Find where the given text appears and provide that cell's center as [x, y] coordinate. 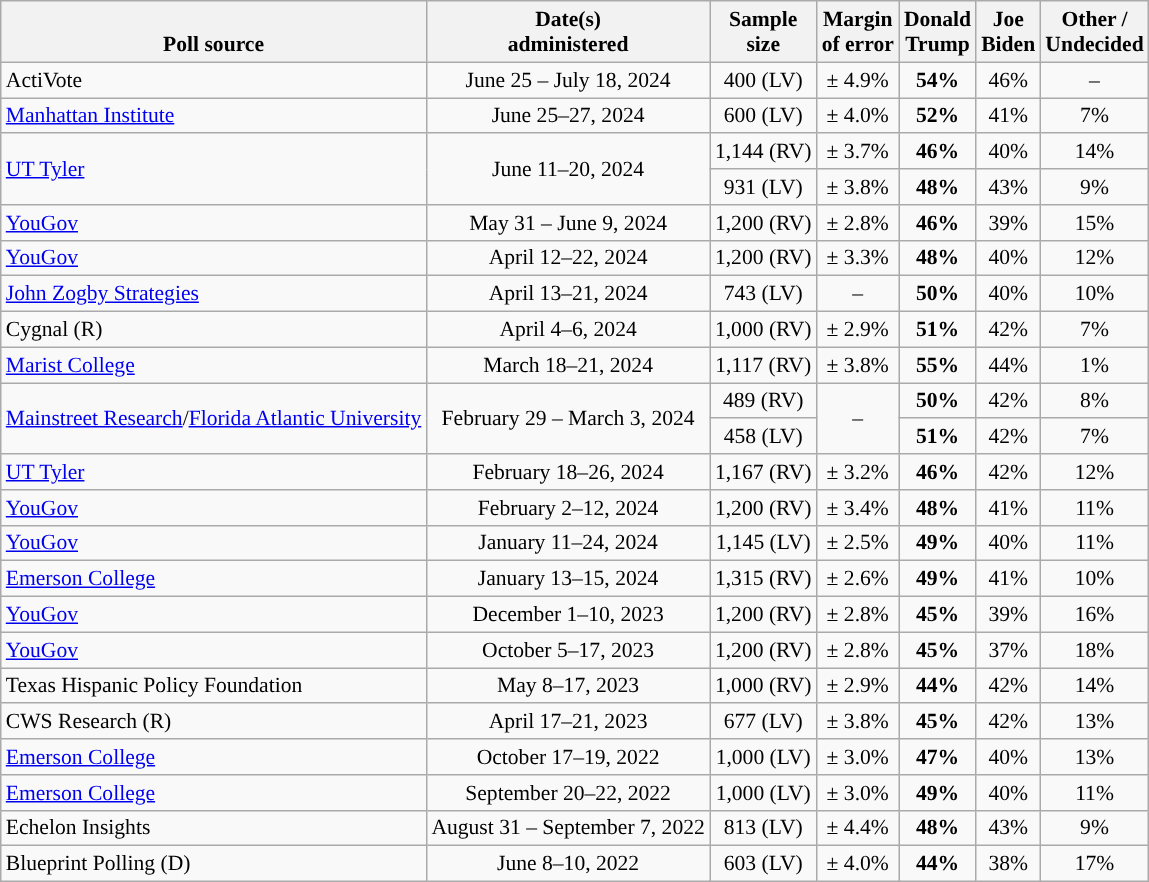
± 2.5% [858, 543]
54% [938, 80]
June 11–20, 2024 [568, 170]
± 3.7% [858, 152]
May 31 – June 9, 2024 [568, 223]
Cygnal (R) [214, 330]
17% [1094, 864]
March 18–21, 2024 [568, 365]
Samplesize [764, 32]
813 (LV) [764, 828]
489 (RV) [764, 401]
John Zogby Strategies [214, 294]
± 3.3% [858, 258]
December 1–10, 2023 [568, 615]
April 13–21, 2024 [568, 294]
931 (LV) [764, 187]
8% [1094, 401]
Blueprint Polling (D) [214, 864]
Texas Hispanic Policy Foundation [214, 686]
September 20–22, 2022 [568, 793]
June 25 – July 18, 2024 [568, 80]
Marginof error [858, 32]
August 31 – September 7, 2022 [568, 828]
Date(s)administered [568, 32]
603 (LV) [764, 864]
1,145 (LV) [764, 543]
15% [1094, 223]
October 5–17, 2023 [568, 650]
400 (LV) [764, 80]
Marist College [214, 365]
JoeBiden [1008, 32]
February 29 – March 3, 2024 [568, 418]
458 (LV) [764, 437]
38% [1008, 864]
± 2.6% [858, 579]
May 8–17, 2023 [568, 686]
1,167 (RV) [764, 472]
January 11–24, 2024 [568, 543]
55% [938, 365]
April 17–21, 2023 [568, 722]
Other /Undecided [1094, 32]
1,117 (RV) [764, 365]
January 13–15, 2024 [568, 579]
37% [1008, 650]
February 18–26, 2024 [568, 472]
June 8–10, 2022 [568, 864]
1,144 (RV) [764, 152]
743 (LV) [764, 294]
677 (LV) [764, 722]
± 4.9% [858, 80]
1,315 (RV) [764, 579]
Mainstreet Research/Florida Atlantic University [214, 418]
October 17–19, 2022 [568, 757]
1% [1094, 365]
DonaldTrump [938, 32]
CWS Research (R) [214, 722]
Manhattan Institute [214, 116]
April 12–22, 2024 [568, 258]
April 4–6, 2024 [568, 330]
ActiVote [214, 80]
February 2–12, 2024 [568, 508]
600 (LV) [764, 116]
± 3.4% [858, 508]
June 25–27, 2024 [568, 116]
47% [938, 757]
Echelon Insights [214, 828]
52% [938, 116]
Poll source [214, 32]
18% [1094, 650]
16% [1094, 615]
± 3.2% [858, 472]
± 4.4% [858, 828]
